Return the (x, y) coordinate for the center point of the cell that contains the specified text.  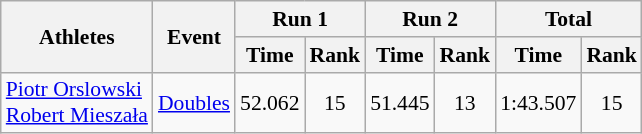
Run 2 (430, 19)
Athletes (77, 36)
13 (466, 102)
Run 1 (300, 19)
Total (568, 19)
Piotr OrslowskiRobert Mieszała (77, 102)
Doubles (194, 102)
1:43.507 (538, 102)
52.062 (270, 102)
51.445 (400, 102)
Event (194, 36)
